Detect which cell encompasses the target text, then output its [x, y] center coordinate. 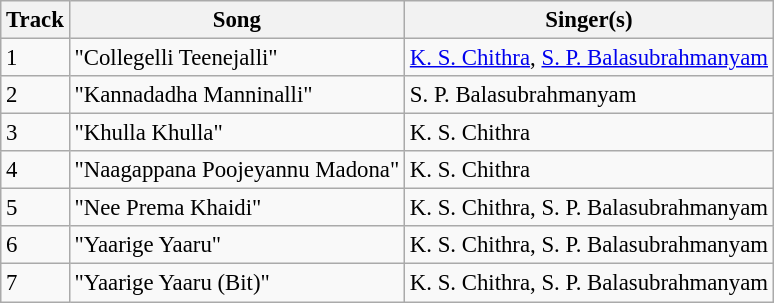
"Kannadadha Manninalli" [236, 95]
7 [35, 283]
"Yaarige Yaaru" [236, 245]
4 [35, 170]
2 [35, 95]
5 [35, 208]
"Nee Prema Khaidi" [236, 208]
1 [35, 58]
S. P. Balasubrahmanyam [590, 95]
"Naagappana Poojeyannu Madona" [236, 170]
6 [35, 245]
Song [236, 20]
"Khulla Khulla" [236, 133]
Track [35, 20]
"Collegelli Teenejalli" [236, 58]
Singer(s) [590, 20]
"Yaarige Yaaru (Bit)" [236, 283]
3 [35, 133]
